From the cell containing the given text, extract its center point as (X, Y) coordinate. 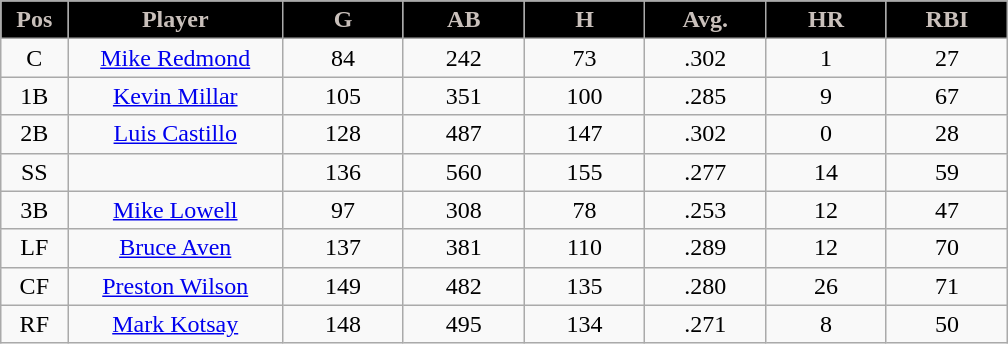
137 (344, 248)
1B (34, 96)
.289 (706, 248)
0 (826, 134)
78 (584, 210)
Avg. (706, 20)
Bruce Aven (176, 248)
Player (176, 20)
26 (826, 286)
Preston Wilson (176, 286)
AB (464, 20)
Luis Castillo (176, 134)
Kevin Millar (176, 96)
8 (826, 324)
RF (34, 324)
2B (34, 134)
27 (946, 58)
70 (946, 248)
H (584, 20)
149 (344, 286)
Mike Lowell (176, 210)
50 (946, 324)
14 (826, 172)
G (344, 20)
HR (826, 20)
147 (584, 134)
105 (344, 96)
381 (464, 248)
59 (946, 172)
28 (946, 134)
.280 (706, 286)
.277 (706, 172)
Pos (34, 20)
Mike Redmond (176, 58)
1 (826, 58)
71 (946, 286)
CF (34, 286)
SS (34, 172)
67 (946, 96)
110 (584, 248)
RBI (946, 20)
128 (344, 134)
47 (946, 210)
.285 (706, 96)
135 (584, 286)
3B (34, 210)
Mark Kotsay (176, 324)
134 (584, 324)
560 (464, 172)
351 (464, 96)
308 (464, 210)
97 (344, 210)
LF (34, 248)
9 (826, 96)
100 (584, 96)
487 (464, 134)
155 (584, 172)
.271 (706, 324)
148 (344, 324)
73 (584, 58)
482 (464, 286)
84 (344, 58)
C (34, 58)
242 (464, 58)
.253 (706, 210)
495 (464, 324)
136 (344, 172)
